Provide the [x, y] coordinate of the cell's center where the given text is located.  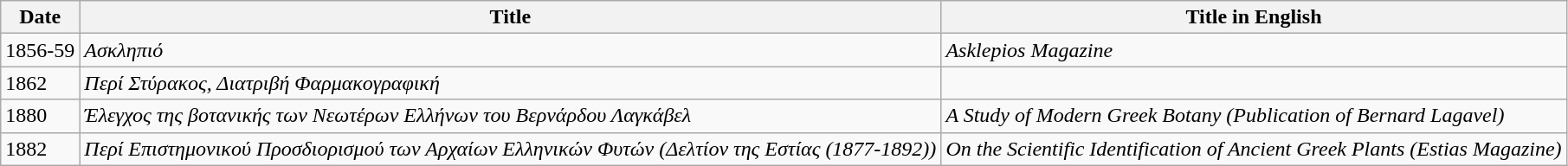
1856-59 [40, 50]
Title [511, 17]
Date [40, 17]
Περί Στύρακος, Διατριβή Φαρμακογραφική [511, 83]
Έλεγχος της βοτανικής των Νεωτέρων Ελλήνων του Βερνάρδου Λαγκάβελ [511, 116]
Ασκληπιό [511, 50]
Asklepios Magazine [1254, 50]
1880 [40, 116]
1862 [40, 83]
1882 [40, 149]
Title in English [1254, 17]
On the Scientific Identification of Ancient Greek Plants (Estias Magazine) [1254, 149]
A Study of Modern Greek Botany (Publication of Bernard Lagavel) [1254, 116]
Περί Επιστημονικού Προσδιορισμού των Αρχαίων Ελληνικών Φυτών (Δελτίον της Εστίας (1877-1892)) [511, 149]
